Capture the cell that displays the provided text and extract its [X, Y] central coordinate. 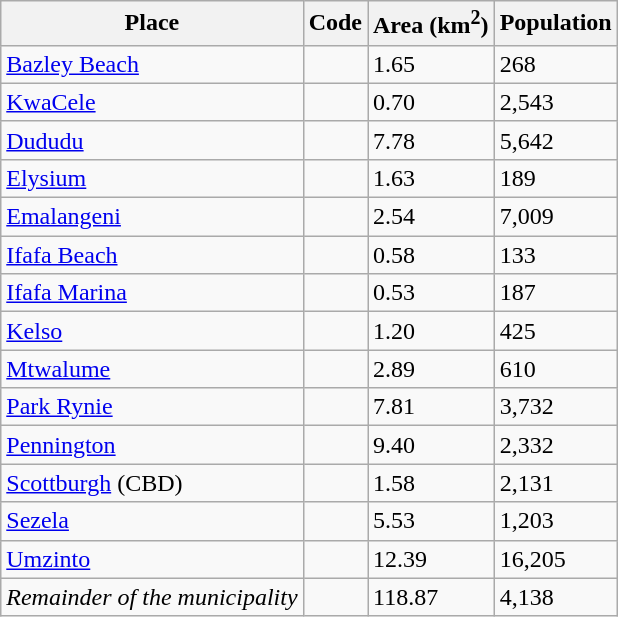
Population [556, 24]
2.89 [432, 369]
Area (km2) [432, 24]
3,732 [556, 407]
425 [556, 331]
0.70 [432, 102]
16,205 [556, 559]
5.53 [432, 521]
1.63 [432, 178]
Scottburgh (CBD) [152, 483]
Ifafa Marina [152, 293]
Sezela [152, 521]
7.81 [432, 407]
KwaCele [152, 102]
7,009 [556, 217]
2,332 [556, 445]
118.87 [432, 597]
7.78 [432, 140]
Ifafa Beach [152, 255]
Pennington [152, 445]
Umzinto [152, 559]
2,131 [556, 483]
133 [556, 255]
268 [556, 64]
Bazley Beach [152, 64]
2.54 [432, 217]
Remainder of the municipality [152, 597]
189 [556, 178]
Emalangeni [152, 217]
5,642 [556, 140]
187 [556, 293]
Dududu [152, 140]
0.53 [432, 293]
610 [556, 369]
Code [335, 24]
1.20 [432, 331]
Park Rynie [152, 407]
12.39 [432, 559]
1,203 [556, 521]
1.58 [432, 483]
2,543 [556, 102]
0.58 [432, 255]
1.65 [432, 64]
Place [152, 24]
Kelso [152, 331]
Mtwalume [152, 369]
Elysium [152, 178]
9.40 [432, 445]
4,138 [556, 597]
